Locate the cell with the specified text and output its (X, Y) center coordinate. 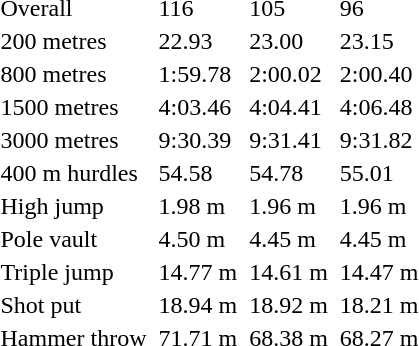
9:30.39 (198, 140)
23.00 (289, 41)
1:59.78 (198, 74)
2:00.02 (289, 74)
18.92 m (289, 305)
22.93 (198, 41)
1.96 m (289, 206)
4:04.41 (289, 107)
4.50 m (198, 239)
4.45 m (289, 239)
14.77 m (198, 272)
54.78 (289, 173)
14.61 m (289, 272)
54.58 (198, 173)
9:31.41 (289, 140)
1.98 m (198, 206)
18.94 m (198, 305)
4:03.46 (198, 107)
